Detect which cell encompasses the target text, then output its [x, y] center coordinate. 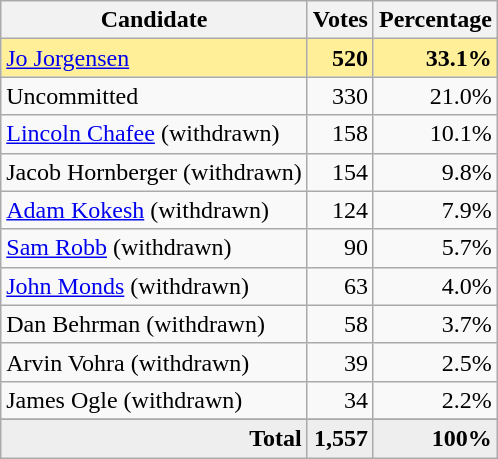
2.5% [435, 362]
Sam Robb (withdrawn) [154, 248]
330 [340, 96]
Jo Jorgensen [154, 58]
Lincoln Chafee (withdrawn) [154, 134]
90 [340, 248]
154 [340, 172]
124 [340, 210]
Percentage [435, 20]
39 [340, 362]
7.9% [435, 210]
James Ogle (withdrawn) [154, 400]
100% [435, 438]
34 [340, 400]
58 [340, 324]
3.7% [435, 324]
Jacob Hornberger (withdrawn) [154, 172]
Candidate [154, 20]
63 [340, 286]
33.1% [435, 58]
5.7% [435, 248]
21.0% [435, 96]
1,557 [340, 438]
158 [340, 134]
Votes [340, 20]
Uncommitted [154, 96]
Adam Kokesh (withdrawn) [154, 210]
2.2% [435, 400]
520 [340, 58]
9.8% [435, 172]
4.0% [435, 286]
Arvin Vohra (withdrawn) [154, 362]
Total [154, 438]
John Monds (withdrawn) [154, 286]
Dan Behrman (withdrawn) [154, 324]
10.1% [435, 134]
